Return the (x, y) coordinate for the center point of the cell that contains the specified text.  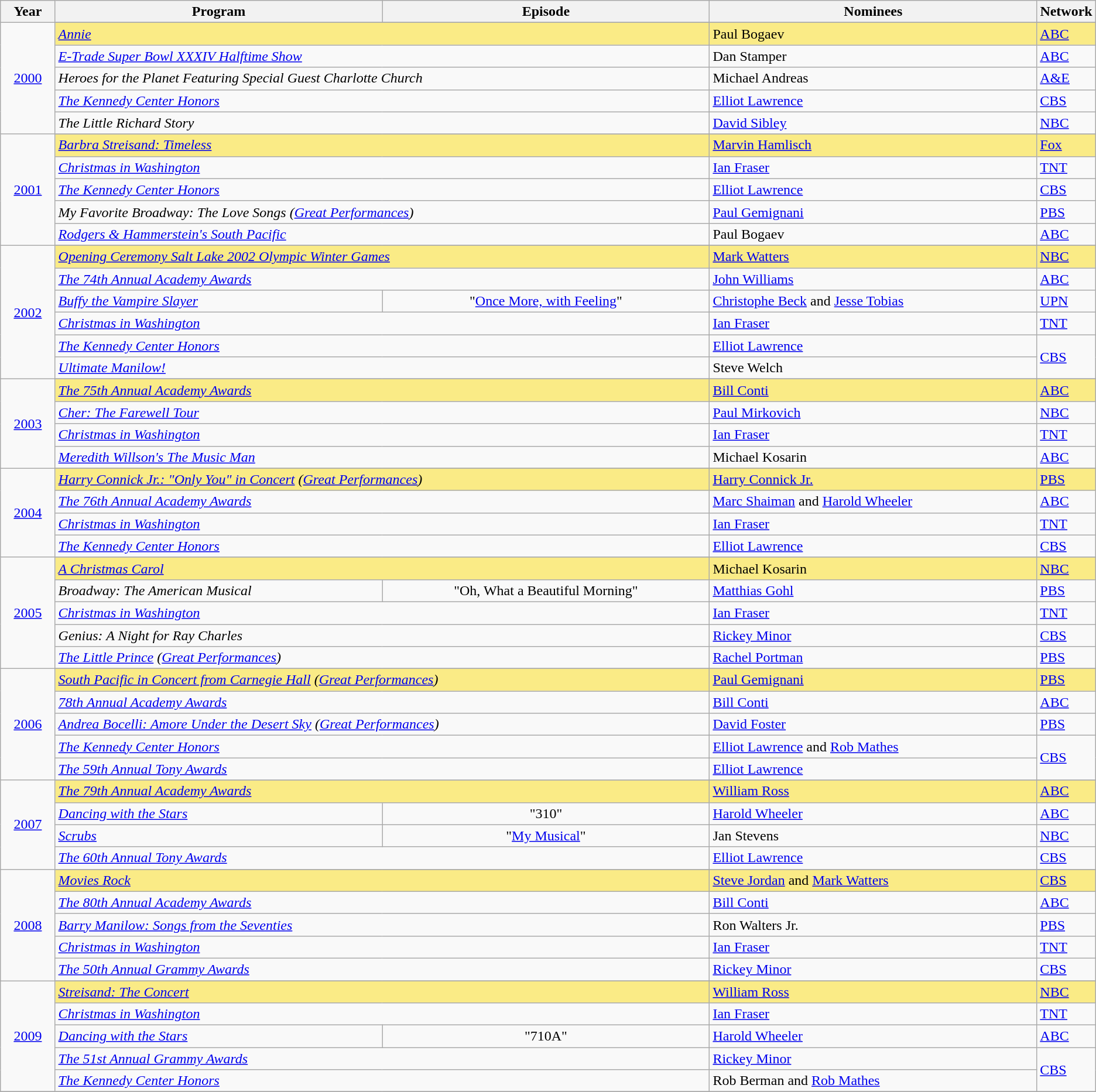
Matthias Gohl (874, 590)
Broadway: The American Musical (219, 590)
Mark Watters (874, 256)
A&E (1066, 78)
Ultimate Manilow! (382, 368)
2005 (28, 613)
Christophe Beck and Jesse Tobias (874, 301)
John Williams (874, 279)
Network (1066, 12)
Streisand: The Concert (382, 992)
The 74th Annual Academy Awards (382, 279)
Buffy the Vampire Slayer (219, 301)
A Christmas Carol (382, 568)
Annie (382, 34)
Steve Welch (874, 368)
Marc Shaiman and Harold Wheeler (874, 502)
Year (28, 12)
Jan Stevens (874, 836)
Opening Ceremony Salt Lake 2002 Olympic Winter Games (382, 256)
Ron Walters Jr. (874, 925)
The 80th Annual Academy Awards (382, 902)
Cher: The Farewell Tour (382, 413)
"Oh, What a Beautiful Morning" (546, 590)
Harry Connick Jr.: "Only You" in Concert (Great Performances) (382, 479)
Program (219, 12)
David Foster (874, 724)
The 75th Annual Academy Awards (382, 390)
78th Annual Academy Awards (382, 702)
2002 (28, 312)
UPN (1066, 301)
Rob Berman and Rob Mathes (874, 1081)
Michael Andreas (874, 78)
Elliot Lawrence and Rob Mathes (874, 747)
E-Trade Super Bowl XXXIV Halftime Show (382, 56)
Heroes for the Planet Featuring Special Guest Charlotte Church (382, 78)
"My Musical" (546, 836)
2008 (28, 925)
Nominees (874, 12)
The Little Richard Story (382, 123)
Paul Mirkovich (874, 413)
"Once More, with Feeling" (546, 301)
The 50th Annual Grammy Awards (382, 969)
2009 (28, 1036)
Fox (1066, 145)
The 79th Annual Academy Awards (382, 791)
Marvin Hamlisch (874, 145)
Episode (546, 12)
The 76th Annual Academy Awards (382, 502)
Rachel Portman (874, 658)
Scrubs (219, 836)
Harry Connick Jr. (874, 479)
David Sibley (874, 123)
Dan Stamper (874, 56)
"710A" (546, 1036)
2000 (28, 78)
"310" (546, 813)
The 59th Annual Tony Awards (382, 769)
2001 (28, 190)
2004 (28, 513)
Barbra Streisand: Timeless (382, 145)
2003 (28, 424)
2007 (28, 825)
The 51st Annual Grammy Awards (382, 1059)
Meredith Willson's The Music Man (382, 457)
Steve Jordan and Mark Watters (874, 880)
The Little Prince (Great Performances) (382, 658)
South Pacific in Concert from Carnegie Hall (Great Performances) (382, 680)
The 60th Annual Tony Awards (382, 858)
Genius: A Night for Ray Charles (382, 635)
Movies Rock (382, 880)
Rodgers & Hammerstein's South Pacific (382, 234)
Barry Manilow: Songs from the Seventies (382, 925)
2006 (28, 724)
Andrea Bocelli: Amore Under the Desert Sky (Great Performances) (382, 724)
My Favorite Broadway: The Love Songs (Great Performances) (382, 212)
